Locate the cell with the specified text and output its [X, Y] center coordinate. 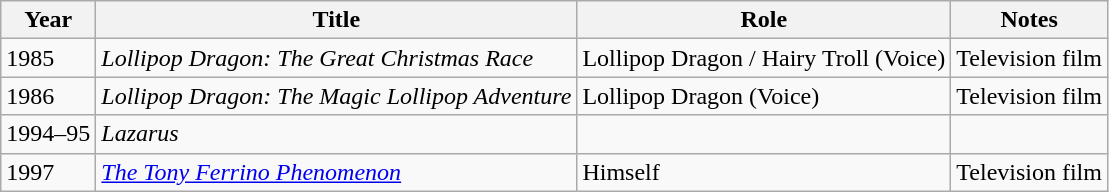
Notes [1030, 20]
Lollipop Dragon (Voice) [764, 96]
1986 [48, 96]
Himself [764, 172]
The Tony Ferrino Phenomenon [336, 172]
Role [764, 20]
Lollipop Dragon: The Great Christmas Race [336, 58]
1994–95 [48, 134]
Year [48, 20]
1985 [48, 58]
Title [336, 20]
Lazarus [336, 134]
1997 [48, 172]
Lollipop Dragon / Hairy Troll (Voice) [764, 58]
Lollipop Dragon: The Magic Lollipop Adventure [336, 96]
